Detect which cell encompasses the target text, then output its (X, Y) center coordinate. 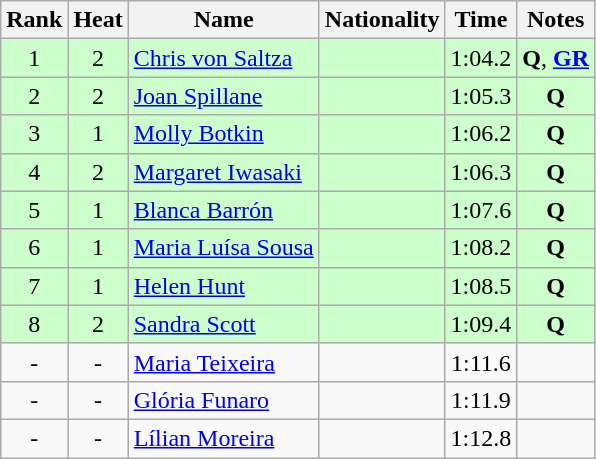
Time (481, 20)
Name (224, 20)
1:08.2 (481, 248)
Chris von Saltza (224, 58)
Maria Teixeira (224, 362)
1:05.3 (481, 96)
1:06.2 (481, 134)
1:12.8 (481, 438)
Q, GR (556, 58)
1:09.4 (481, 324)
3 (34, 134)
Heat (98, 20)
Maria Luísa Sousa (224, 248)
7 (34, 286)
Lílian Moreira (224, 438)
Glória Funaro (224, 400)
6 (34, 248)
1:07.6 (481, 210)
1:11.6 (481, 362)
Rank (34, 20)
8 (34, 324)
Blanca Barrón (224, 210)
Molly Botkin (224, 134)
1:11.9 (481, 400)
1:06.3 (481, 172)
1:08.5 (481, 286)
Sandra Scott (224, 324)
4 (34, 172)
Notes (556, 20)
Helen Hunt (224, 286)
Nationality (382, 20)
Margaret Iwasaki (224, 172)
Joan Spillane (224, 96)
1:04.2 (481, 58)
5 (34, 210)
